Determine the [x, y] coordinate at the center of the cell enclosing the given text.  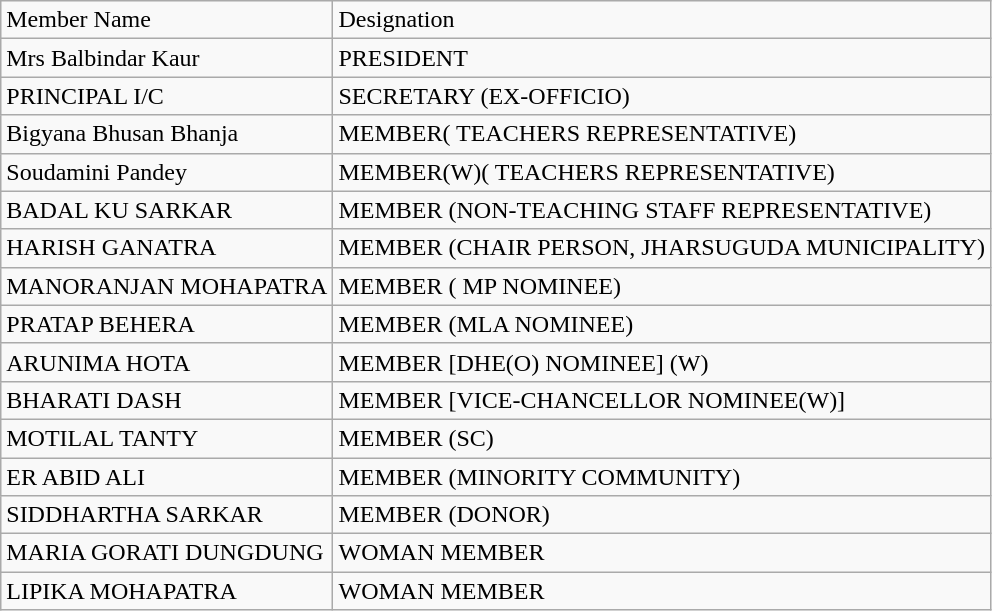
LIPIKA MOHAPATRA [167, 591]
ER ABID ALI [167, 477]
MEMBER(W)( TEACHERS REPRESENTATIVE) [662, 172]
MEMBER [DHE(O) NOMINEE] (W) [662, 362]
SECRETARY (EX-OFFICIO) [662, 96]
Soudamini Pandey [167, 172]
HARISH GANATRA [167, 248]
MEMBER (MLA NOMINEE) [662, 324]
PRESIDENT [662, 58]
MOTILAL TANTY [167, 438]
MEMBER (NON-TEACHING STAFF REPRESENTATIVE) [662, 210]
Designation [662, 20]
MEMBER [VICE-CHANCELLOR NOMINEE(W)] [662, 400]
ARUNIMA HOTA [167, 362]
Mrs Balbindar Kaur [167, 58]
Member Name [167, 20]
MEMBER( TEACHERS REPRESENTATIVE) [662, 134]
PRATAP BEHERA [167, 324]
PRINCIPAL I/C [167, 96]
MEMBER (CHAIR PERSON, JHARSUGUDA MUNICIPALITY) [662, 248]
BHARATI DASH [167, 400]
BADAL KU SARKAR [167, 210]
MEMBER (DONOR) [662, 515]
MANORANJAN MOHAPATRA [167, 286]
MARIA GORATI DUNGDUNG [167, 553]
MEMBER (SC) [662, 438]
Bigyana Bhusan Bhanja [167, 134]
MEMBER (MINORITY COMMUNITY) [662, 477]
SIDDHARTHA SARKAR [167, 515]
MEMBER ( MP NOMINEE) [662, 286]
